Return the [X, Y] coordinate for the center point of the cell that contains the specified text.  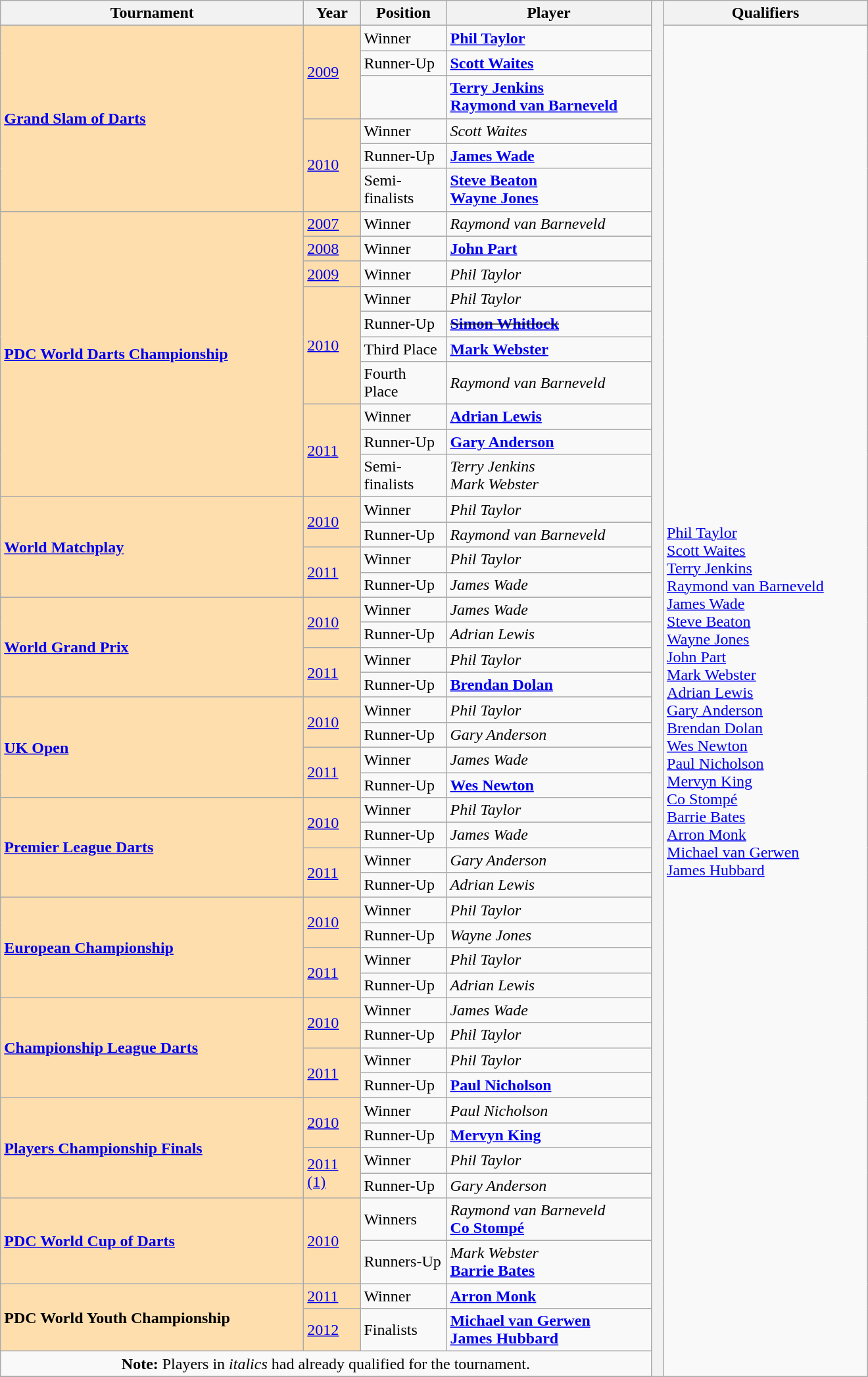
Michael van Gerwen James Hubbard [548, 1330]
John Part [548, 249]
Raymond van Barneveld Co Stompé [548, 1219]
Fourth Place [404, 383]
2011 (1) [332, 1172]
Steve Beaton Wayne Jones [548, 189]
Mark Webster [548, 349]
Premier League Darts [153, 848]
Players Championship Finals [153, 1147]
Position [404, 13]
UK Open [153, 747]
Wayne Jones [548, 935]
Arron Monk [548, 1296]
Grand Slam of Darts [153, 118]
Mervyn King [548, 1135]
2007 [332, 224]
2008 [332, 249]
Third Place [404, 349]
PDC World Youth Championship [153, 1318]
Winners [404, 1219]
Simon Whitlock [548, 324]
PDC World Darts Championship [153, 354]
Mark Webster Barrie Bates [548, 1263]
Tournament [153, 13]
World Matchplay [153, 547]
Year [332, 13]
PDC World Cup of Darts [153, 1241]
Championship League Darts [153, 1048]
Wes Newton [548, 785]
Terry Jenkins Raymond van Barneveld [548, 97]
Brendan Dolan [548, 685]
Finalists [404, 1330]
Player [548, 13]
Note: Players in italics had already qualified for the tournament. [326, 1364]
World Grand Prix [153, 647]
Terry Jenkins Mark Webster [548, 476]
Runners-Up [404, 1263]
2012 [332, 1330]
Qualifiers [765, 13]
European Championship [153, 948]
